Pinpoint the cell where the given text exists, returning its [X, Y] midpoint coordinate. 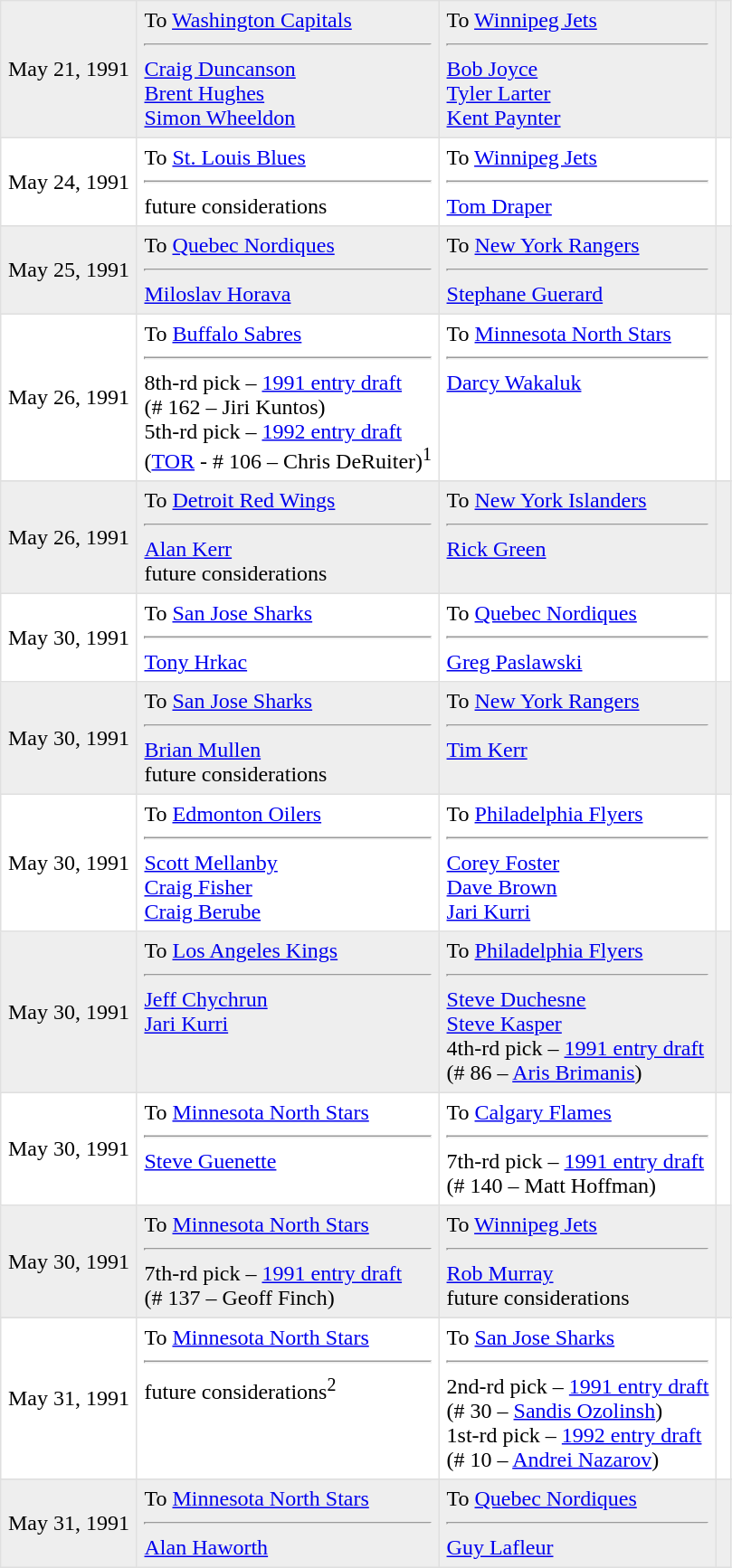
To New York RangersStephane Guerard [577, 270]
To Minnesota North Stars7th-rd pick – 1991 entry draft(# 137 – Geoff Finch) [288, 1261]
To San Jose Sharks2nd-rd pick – 1991 entry draft(# 30 – Sandis Ozolinsh)1st-rd pick – 1992 entry draft(# 10 – Andrei Nazarov) [577, 1399]
To Philadelphia FlyersCorey FosterDave BrownJari Kurri [577, 864]
To Winnipeg JetsTom Draper [577, 182]
To Minnesota North StarsDarcy Wakaluk [577, 398]
To Minnesota North Starsfuture considerations2 [288, 1399]
To Philadelphia FlyersSteve DuchesneSteve Kasper4th-rd pick – 1991 entry draft(# 86 – Aris Brimanis) [577, 1012]
To San Jose SharksTony Hrkac [288, 638]
To Winnipeg JetsRob Murrayfuture considerations [577, 1261]
To Calgary Flames7th-rd pick – 1991 entry draft(# 140 – Matt Hoffman) [577, 1149]
To Quebec NordiquesMiloslav Horava [288, 270]
To Edmonton OilersScott MellanbyCraig FisherCraig Berube [288, 864]
May 25, 1991 [69, 270]
To Detroit Red WingsAlan Kerrfuture considerations [288, 537]
To Quebec NordiquesGreg Paslawski [577, 638]
To Buffalo Sabres8th-rd pick – 1991 entry draft(# 162 – Jiri Kuntos)5th-rd pick – 1992 entry draft(TOR - # 106 – Chris DeRuiter)1 [288, 398]
May 21, 1991 [69, 70]
To Minnesota North StarsAlan Haworth [288, 1524]
To St. Louis Bluesfuture considerations [288, 182]
To Winnipeg JetsBob JoyceTyler LarterKent Paynter [577, 70]
To Washington CapitalsCraig DuncansonBrent HughesSimon Wheeldon [288, 70]
To San Jose SharksBrian Mullenfuture considerations [288, 738]
To Minnesota North StarsSteve Guenette [288, 1149]
To Los Angeles KingsJeff ChychrunJari Kurri [288, 1012]
May 24, 1991 [69, 182]
To Quebec NordiquesGuy Lafleur [577, 1524]
To New York RangersTim Kerr [577, 738]
To New York IslandersRick Green [577, 537]
